Determine the [X, Y] coordinate at the center of the cell enclosing the given text.  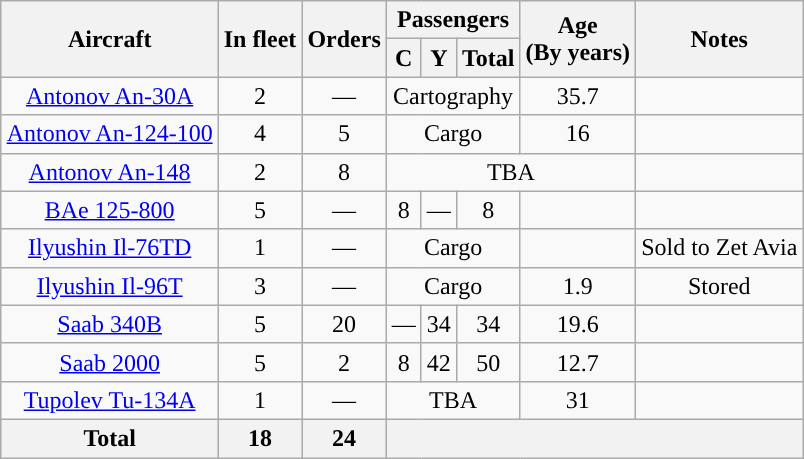
In fleet [260, 39]
31 [578, 400]
50 [488, 362]
Age(By years) [578, 39]
Ilyushin Il-76TD [110, 248]
Stored [720, 286]
Tupolev Tu-134A [110, 400]
3 [260, 286]
Y [438, 58]
12.7 [578, 362]
16 [578, 134]
Sold to Zet Avia [720, 248]
18 [260, 438]
20 [344, 324]
Orders [344, 39]
Cartography [453, 96]
Passengers [453, 20]
Notes [720, 39]
42 [438, 362]
Antonov An-124-100 [110, 134]
Antonov An-30A [110, 96]
Antonov An-148 [110, 172]
35.7 [578, 96]
C [404, 58]
Saab 340B [110, 324]
Saab 2000 [110, 362]
19.6 [578, 324]
24 [344, 438]
Ilyushin Il-96T [110, 286]
BAe 125-800 [110, 210]
4 [260, 134]
Aircraft [110, 39]
1.9 [578, 286]
